Capture the cell that displays the provided text and extract its (X, Y) central coordinate. 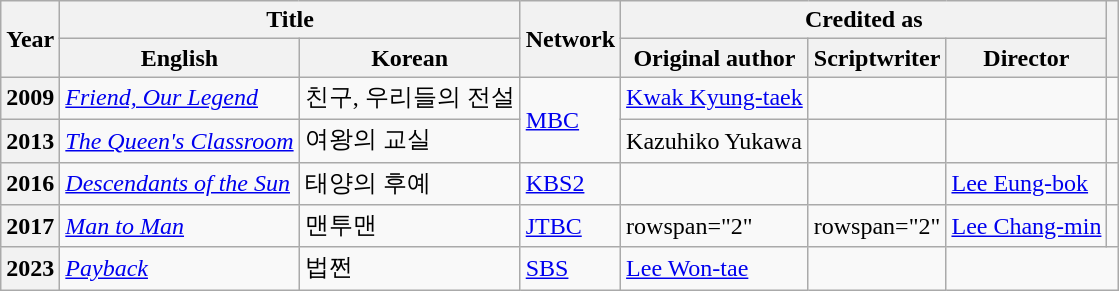
Friend, Our Legend (180, 98)
친구, 우리들의 전설 (410, 98)
Descendants of the Sun (180, 184)
2009 (30, 98)
2013 (30, 140)
The Queen's Classroom (180, 140)
Lee Won-tae (715, 268)
Lee Eung-bok (1026, 184)
Original author (715, 58)
KBS2 (570, 184)
맨투맨 (410, 226)
태양의 후예 (410, 184)
2023 (30, 268)
Kazuhiko Yukawa (715, 140)
Lee Chang-min (1026, 226)
2016 (30, 184)
여왕의 교실 (410, 140)
Scriptwriter (877, 58)
Network (570, 39)
Credited as (864, 20)
Title (290, 20)
법쩐 (410, 268)
Payback (180, 268)
Director (1026, 58)
Man to Man (180, 226)
Kwak Kyung-taek (715, 98)
SBS (570, 268)
MBC (570, 120)
English (180, 58)
2017 (30, 226)
Korean (410, 58)
Year (30, 39)
JTBC (570, 226)
